Return (X, Y) of the center of cell containing provided text 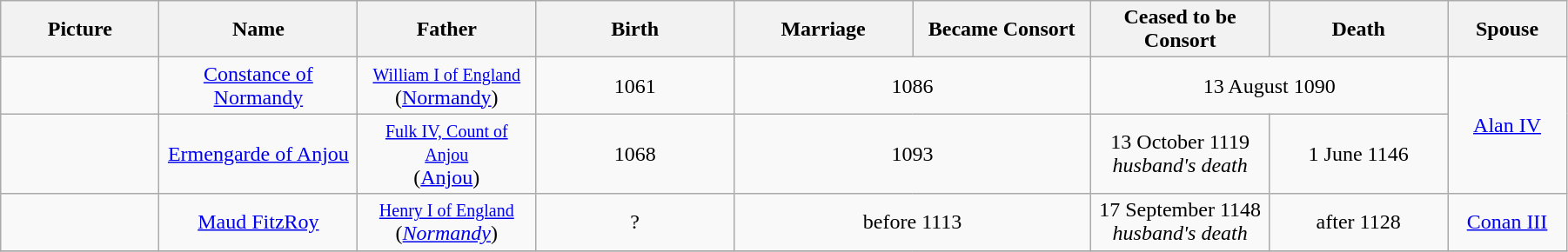
1068 (635, 154)
1093 (913, 154)
Ceased to be Consort (1180, 30)
Constance of Normandy (258, 85)
1086 (913, 85)
13 October 1119husband's death (1180, 154)
Conan III (1507, 222)
Alan IV (1507, 125)
after 1128 (1359, 222)
Marriage (823, 30)
Name (258, 30)
1061 (635, 85)
Father (447, 30)
17 September 1148husband's death (1180, 222)
Picture (80, 30)
Death (1359, 30)
1 June 1146 (1359, 154)
13 August 1090 (1270, 85)
Spouse (1507, 30)
William I of England (Normandy) (447, 85)
before 1113 (913, 222)
Became Consort (1002, 30)
? (635, 222)
Maud FitzRoy (258, 222)
Fulk IV, Count of Anjou(Anjou) (447, 154)
Birth (635, 30)
Henry I of England (Normandy) (447, 222)
Ermengarde of Anjou (258, 154)
